From the cell containing the given text, extract its center point as [X, Y] coordinate. 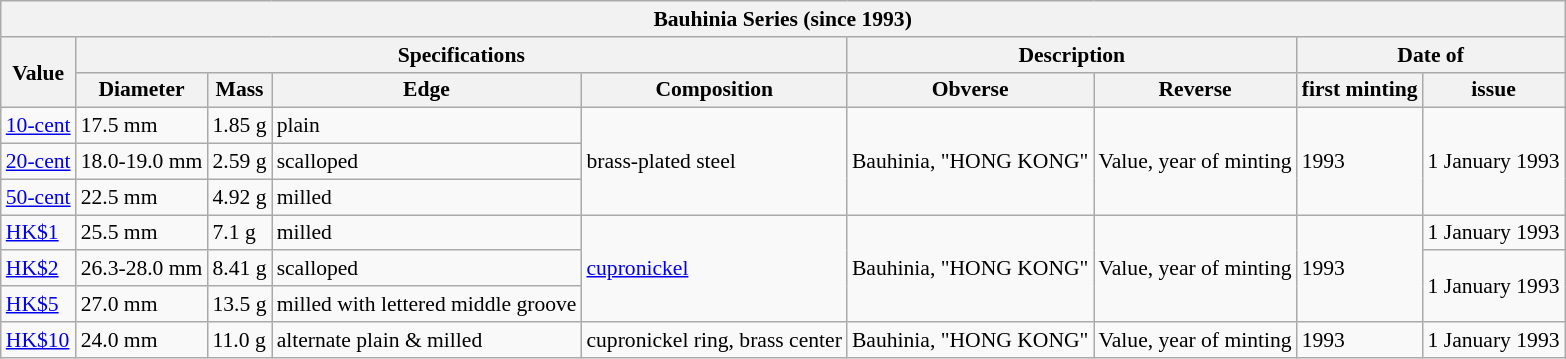
24.0 mm [142, 340]
11.0 g [239, 340]
Mass [239, 90]
2.59 g [239, 162]
cupronickel [714, 268]
HK$5 [38, 304]
25.5 mm [142, 233]
brass-plated steel [714, 162]
Composition [714, 90]
plain [427, 126]
first minting [1360, 90]
7.1 g [239, 233]
27.0 mm [142, 304]
HK$2 [38, 269]
Date of [1431, 55]
cupronickel ring, brass center [714, 340]
50-cent [38, 197]
milled with lettered middle groove [427, 304]
HK$1 [38, 233]
18.0-19.0 mm [142, 162]
22.5 mm [142, 197]
Reverse [1196, 90]
HK$10 [38, 340]
20-cent [38, 162]
26.3-28.0 mm [142, 269]
alternate plain & milled [427, 340]
13.5 g [239, 304]
Description [1072, 55]
Diameter [142, 90]
1.85 g [239, 126]
10-cent [38, 126]
Value [38, 72]
Specifications [462, 55]
Edge [427, 90]
4.92 g [239, 197]
Bauhinia Series (since 1993) [783, 19]
issue [1494, 90]
8.41 g [239, 269]
Obverse [970, 90]
17.5 mm [142, 126]
